For the text-containing cell, return its midpoint in [X, Y] coordinate format. 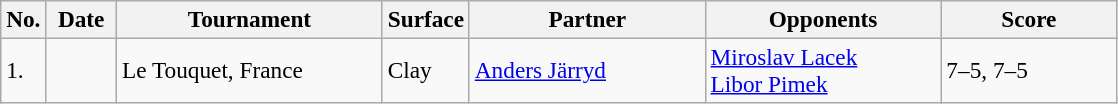
Tournament [250, 19]
Miroslav Lacek Libor Pimek [823, 70]
1. [24, 70]
Surface [426, 19]
Score [1029, 19]
Anders Järryd [587, 70]
No. [24, 19]
Partner [587, 19]
Le Touquet, France [250, 70]
Date [82, 19]
Opponents [823, 19]
Clay [426, 70]
7–5, 7–5 [1029, 70]
